Detect which cell encompasses the target text, then output its (x, y) center coordinate. 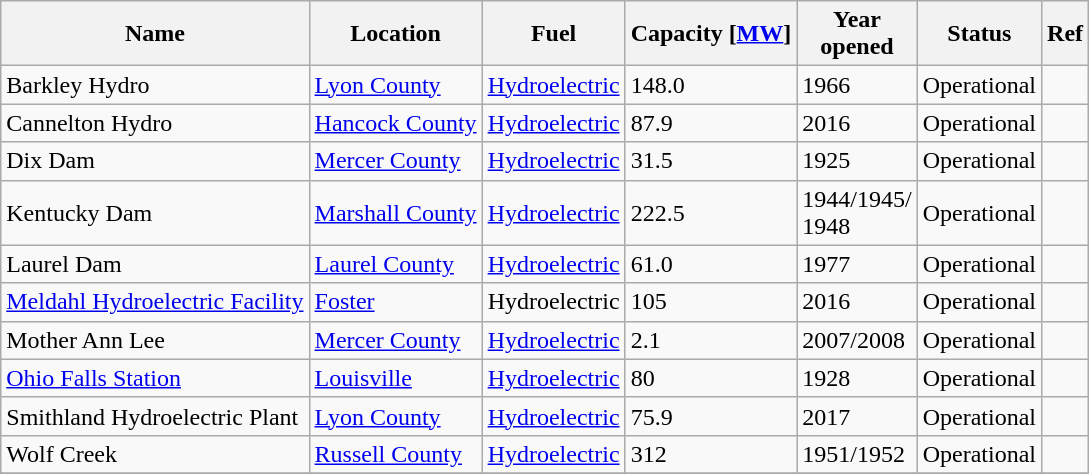
Russell County (396, 454)
Louisville (396, 378)
Barkley Hydro (155, 85)
Ohio Falls Station (155, 378)
Foster (396, 302)
Fuel (554, 34)
222.5 (711, 212)
Cannelton Hydro (155, 123)
Location (396, 34)
Kentucky Dam (155, 212)
Marshall County (396, 212)
1928 (857, 378)
1925 (857, 161)
Smithland Hydroelectric Plant (155, 416)
1944/1945/1948 (857, 212)
Name (155, 34)
Status (979, 34)
2.1 (711, 340)
Laurel Dam (155, 264)
Hancock County (396, 123)
31.5 (711, 161)
Wolf Creek (155, 454)
Dix Dam (155, 161)
61.0 (711, 264)
148.0 (711, 85)
1966 (857, 85)
75.9 (711, 416)
87.9 (711, 123)
Laurel County (396, 264)
Yearopened (857, 34)
105 (711, 302)
2017 (857, 416)
Meldahl Hydroelectric Facility (155, 302)
80 (711, 378)
Mother Ann Lee (155, 340)
1951/1952 (857, 454)
2007/2008 (857, 340)
Capacity [MW] (711, 34)
312 (711, 454)
Ref (1066, 34)
1977 (857, 264)
